Return the (X, Y) coordinate for the center point of the cell that contains the specified text.  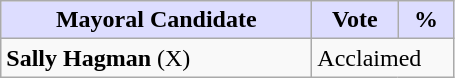
Sally Hagman (X) (156, 58)
Acclaimed (383, 58)
% (426, 20)
Vote (355, 20)
Mayoral Candidate (156, 20)
